Identify which cell holds the provided text, then report its [x, y] central coordinate. 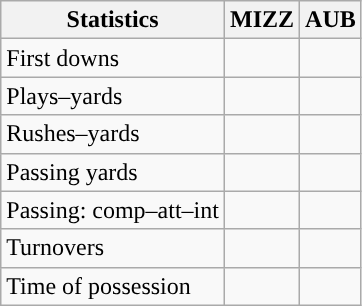
Passing: comp–att–int [113, 210]
Passing yards [113, 172]
Turnovers [113, 248]
MIZZ [262, 20]
Plays–yards [113, 96]
First downs [113, 58]
Statistics [113, 20]
AUB [331, 20]
Rushes–yards [113, 134]
Time of possession [113, 286]
